For the text-containing cell, return its midpoint in (X, Y) coordinate format. 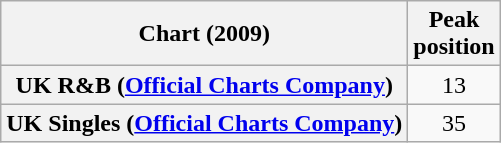
UK Singles (Official Charts Company) (204, 123)
13 (454, 85)
Peakposition (454, 34)
Chart (2009) (204, 34)
35 (454, 123)
UK R&B (Official Charts Company) (204, 85)
